Find where the given text appears and provide that cell's center as (x, y) coordinate. 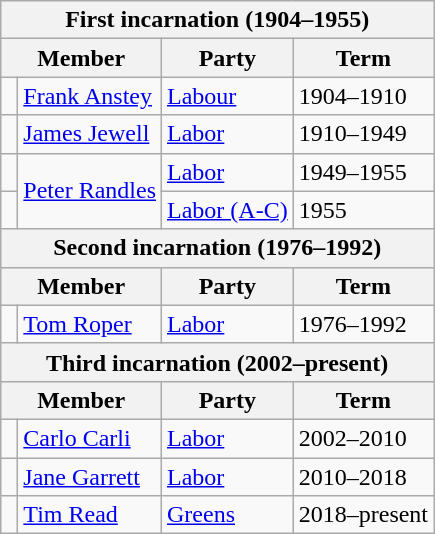
1976–1992 (363, 324)
1910–1949 (363, 134)
1904–1910 (363, 96)
2010–2018 (363, 477)
Peter Randles (90, 191)
Frank Anstey (90, 96)
1949–1955 (363, 172)
Second incarnation (1976–1992) (218, 248)
2018–present (363, 515)
2002–2010 (363, 438)
Labor (A-C) (228, 210)
1955 (363, 210)
Carlo Carli (90, 438)
Labour (228, 96)
First incarnation (1904–1955) (218, 20)
Greens (228, 515)
James Jewell (90, 134)
Jane Garrett (90, 477)
Tom Roper (90, 324)
Third incarnation (2002–present) (218, 362)
Tim Read (90, 515)
